Determine the (X, Y) coordinate at the center of the cell enclosing the given text.  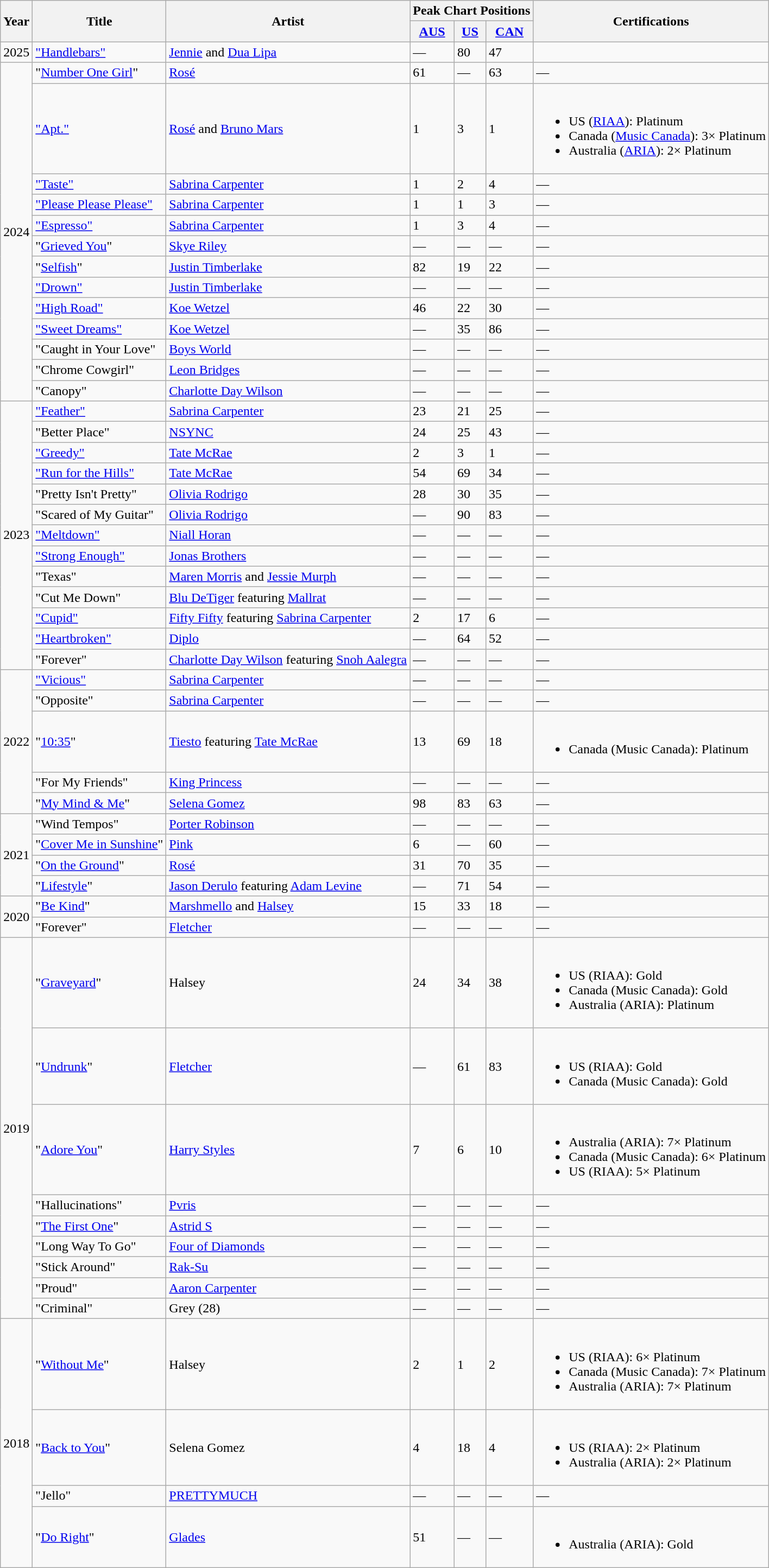
"The First One" (99, 1226)
19 (470, 266)
Jason Derulo featuring Adam Levine (288, 886)
"Canopy" (99, 391)
US (RIAA): GoldCanada (Music Canada): GoldAustralia (ARIA): Platinum (651, 982)
15 (432, 906)
"Texas" (99, 576)
Artist (288, 21)
"Strong Enough" (99, 556)
17 (470, 618)
Australia (ARIA): Gold (651, 1537)
"Proud" (99, 1288)
"Adore You" (99, 1150)
Australia (ARIA): 7× PlatinumCanada (Music Canada): 6× PlatinumUS (RIAA): 5× Platinum (651, 1150)
Glades (288, 1537)
Jennie and Dua Lipa (288, 52)
Title (99, 21)
"Selfish" (99, 266)
Porter Robinson (288, 824)
"10:35" (99, 741)
2019 (16, 1128)
21 (470, 411)
"Vicious" (99, 680)
2018 (16, 1443)
Grey (28) (288, 1309)
AUS (432, 31)
90 (470, 515)
"Undrunk" (99, 1066)
43 (509, 432)
"Do Right" (99, 1537)
Skye Riley (288, 246)
"Apt." (99, 128)
2021 (16, 855)
71 (470, 886)
"Taste" (99, 184)
Charlotte Day Wilson featuring Snoh Aalegra (288, 659)
"For My Friends" (99, 783)
38 (509, 982)
23 (432, 411)
"Lifestyle" (99, 886)
80 (470, 52)
"Be Kind" (99, 906)
"Drown" (99, 287)
"Long Way To Go" (99, 1247)
"Sweet Dreams" (99, 328)
Charlotte Day Wilson (288, 391)
"Graveyard" (99, 982)
Leon Bridges (288, 370)
"Scared of My Guitar" (99, 515)
Peak Chart Positions (471, 11)
Astrid S (288, 1226)
Niall Horan (288, 535)
47 (509, 52)
60 (509, 845)
"On the Ground" (99, 865)
Year (16, 21)
US (RIAA): GoldCanada (Music Canada): Gold (651, 1066)
US (RIAA): PlatinumCanada (Music Canada): 3× PlatinumAustralia (ARIA): 2× Platinum (651, 128)
Pvris (288, 1205)
"Cover Me in Sunshine" (99, 845)
"Pretty Isn't Pretty" (99, 494)
"Heartbroken" (99, 638)
Diplo (288, 638)
"Jello" (99, 1496)
"Feather" (99, 411)
"Grieved You" (99, 246)
Tiesto featuring Tate McRae (288, 741)
"My Mind & Me" (99, 803)
Marshmello and Halsey (288, 906)
31 (432, 865)
"Run for the Hills" (99, 473)
Jonas Brothers (288, 556)
2020 (16, 917)
82 (432, 266)
86 (509, 328)
Certifications (651, 21)
Boys World (288, 350)
Fifty Fifty featuring Sabrina Carpenter (288, 618)
Aaron Carpenter (288, 1288)
2025 (16, 52)
"Stick Around" (99, 1267)
NSYNC (288, 432)
Pink (288, 845)
King Princess (288, 783)
US (RIAA): 6× PlatinumCanada (Music Canada): 7× PlatinumAustralia (ARIA): 7× Platinum (651, 1364)
2023 (16, 535)
64 (470, 638)
28 (432, 494)
US (RIAA): 2× PlatinumAustralia (ARIA): 2× Platinum (651, 1448)
"Number One Girl" (99, 73)
98 (432, 803)
Rosé and Bruno Mars (288, 128)
46 (432, 308)
"Greedy" (99, 453)
"Meltdown" (99, 535)
"Opposite" (99, 701)
"Without Me" (99, 1364)
51 (432, 1537)
"Chrome Cowgirl" (99, 370)
"Please Please Please" (99, 205)
33 (470, 906)
Rak-Su (288, 1267)
"Handlebars" (99, 52)
Harry Styles (288, 1150)
Canada (Music Canada): Platinum (651, 741)
"Espresso" (99, 225)
"Better Place" (99, 432)
2024 (16, 232)
Four of Diamonds (288, 1247)
10 (509, 1150)
Maren Morris and Jessie Murph (288, 576)
"Criminal" (99, 1309)
"Caught in Your Love" (99, 350)
Blu DeTiger featuring Mallrat (288, 597)
CAN (509, 31)
70 (470, 865)
7 (432, 1150)
"Back to You" (99, 1448)
"Hallucinations" (99, 1205)
US (470, 31)
2022 (16, 741)
PRETTYMUCH (288, 1496)
"High Road" (99, 308)
"Cut Me Down" (99, 597)
"Cupid" (99, 618)
"Wind Tempos" (99, 824)
13 (432, 741)
52 (509, 638)
